Return the [x, y] coordinate for the center point of the cell that contains the specified text.  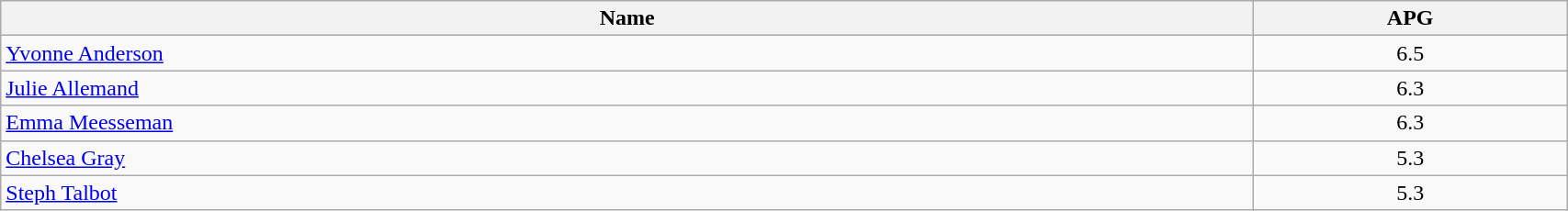
Steph Talbot [627, 193]
Chelsea Gray [627, 158]
Emma Meesseman [627, 123]
Yvonne Anderson [627, 53]
APG [1411, 18]
6.5 [1411, 53]
Julie Allemand [627, 88]
Name [627, 18]
